From the cell containing the given text, extract its center point as [x, y] coordinate. 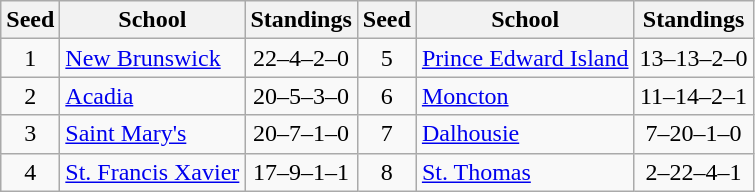
17–9–1–1 [301, 172]
22–4–2–0 [301, 58]
2 [30, 96]
Moncton [525, 96]
Prince Edward Island [525, 58]
4 [30, 172]
7–20–1–0 [694, 134]
11–14–2–1 [694, 96]
Dalhousie [525, 134]
3 [30, 134]
Saint Mary's [152, 134]
6 [386, 96]
New Brunswick [152, 58]
5 [386, 58]
20–7–1–0 [301, 134]
7 [386, 134]
8 [386, 172]
2–22–4–1 [694, 172]
13–13–2–0 [694, 58]
St. Thomas [525, 172]
St. Francis Xavier [152, 172]
20–5–3–0 [301, 96]
1 [30, 58]
Acadia [152, 96]
